Search for the cell housing the specified text and yield its (x, y) center coordinate. 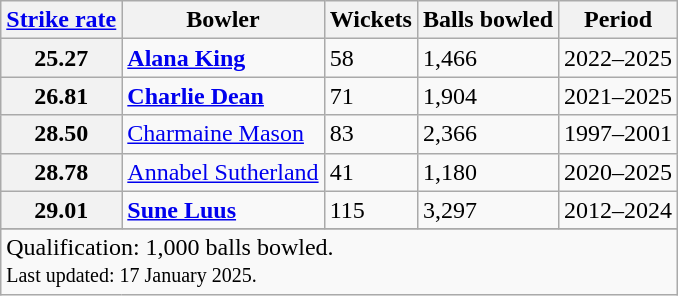
28.50 (62, 134)
Alana King (223, 58)
Period (618, 20)
28.78 (62, 172)
25.27 (62, 58)
Charlie Dean (223, 96)
1,180 (488, 172)
Sune Luus (223, 210)
29.01 (62, 210)
Balls bowled (488, 20)
71 (370, 96)
2,366 (488, 134)
Strike rate (62, 20)
Wickets (370, 20)
1997–2001 (618, 134)
83 (370, 134)
58 (370, 58)
26.81 (62, 96)
1,904 (488, 96)
3,297 (488, 210)
2021–2025 (618, 96)
Qualification: 1,000 balls bowled.Last updated: 17 January 2025. (340, 262)
Bowler (223, 20)
2020–2025 (618, 172)
115 (370, 210)
Annabel Sutherland (223, 172)
41 (370, 172)
2022–2025 (618, 58)
Charmaine Mason (223, 134)
2012–2024 (618, 210)
1,466 (488, 58)
